Provide the (X, Y) coordinate of the cell's center where the given text is located.  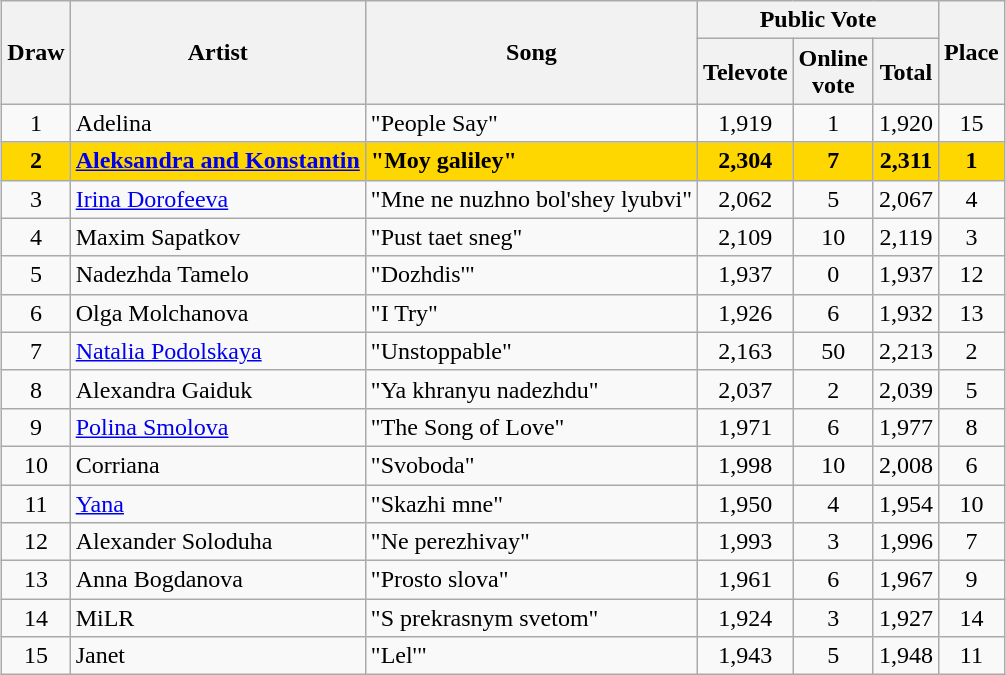
2,163 (746, 351)
1,998 (746, 465)
"The Song of Love" (531, 427)
Alexandra Gaiduk (218, 389)
Alexander Soloduha (218, 542)
"Mne ne nuzhno bol'shey lyubvi" (531, 199)
1,977 (906, 427)
Olga Molchanova (218, 313)
"Ne perezhivay" (531, 542)
Natalia Podolskaya (218, 351)
2,039 (906, 389)
1,950 (746, 503)
1,932 (906, 313)
Draw (36, 52)
1,996 (906, 542)
Televote (746, 72)
2,037 (746, 389)
"Dozhdis'" (531, 275)
"Lel'" (531, 656)
Place (972, 52)
1,943 (746, 656)
2,213 (906, 351)
0 (833, 275)
1,961 (746, 580)
"Moy galiley" (531, 161)
Total (906, 72)
2,119 (906, 237)
Public Vote (818, 20)
Janet (218, 656)
2,067 (906, 199)
1,919 (746, 123)
"Svoboda" (531, 465)
2,062 (746, 199)
1,967 (906, 580)
1,993 (746, 542)
Anna Bogdanova (218, 580)
"Prosto slova" (531, 580)
2,109 (746, 237)
2,304 (746, 161)
"S prekrasnym svetom" (531, 618)
50 (833, 351)
Onlinevote (833, 72)
"People Say" (531, 123)
"Pust taet sneg" (531, 237)
1,927 (906, 618)
Adelina (218, 123)
Polina Smolova (218, 427)
Aleksandra and Konstantin (218, 161)
Artist (218, 52)
1,954 (906, 503)
"I Try" (531, 313)
"Unstoppable" (531, 351)
"Ya khranyu nadezhdu" (531, 389)
Song (531, 52)
Maxim Sapatkov (218, 237)
2,311 (906, 161)
2,008 (906, 465)
Yana (218, 503)
Irina Dorofeeva (218, 199)
"Skazhi mne" (531, 503)
1,920 (906, 123)
Nadezhda Tamelo (218, 275)
MiLR (218, 618)
1,926 (746, 313)
Corriana (218, 465)
1,924 (746, 618)
1,971 (746, 427)
1,948 (906, 656)
